Search for the cell housing the specified text and yield its [X, Y] center coordinate. 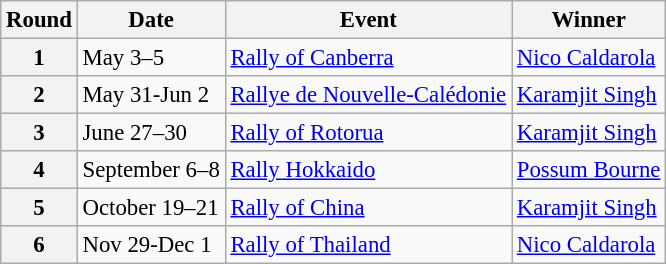
September 6–8 [151, 170]
5 [39, 208]
Rally Hokkaido [368, 170]
Rally of Rotorua [368, 133]
4 [39, 170]
3 [39, 133]
Date [151, 20]
Rally of China [368, 208]
May 31-Jun 2 [151, 95]
1 [39, 58]
Rally of Thailand [368, 245]
Rallye de Nouvelle-Calédonie [368, 95]
May 3–5 [151, 58]
Rally of Canberra [368, 58]
June 27–30 [151, 133]
Winner [589, 20]
Nov 29-Dec 1 [151, 245]
Event [368, 20]
October 19–21 [151, 208]
2 [39, 95]
Possum Bourne [589, 170]
6 [39, 245]
Round [39, 20]
